Output the [x, y] coordinate of the center of the cell containing the given text.  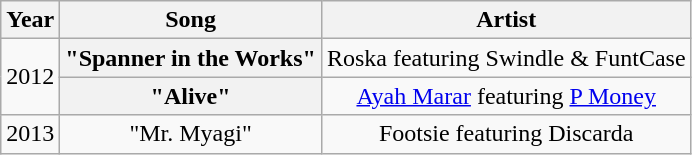
"Mr. Myagi" [191, 134]
Year [30, 20]
Artist [506, 20]
Footsie featuring Discarda [506, 134]
"Alive" [191, 96]
2012 [30, 77]
2013 [30, 134]
Song [191, 20]
Roska featuring Swindle & FuntCase [506, 58]
"Spanner in the Works" [191, 58]
Ayah Marar featuring P Money [506, 96]
